For the text-containing cell, return its midpoint in (x, y) coordinate format. 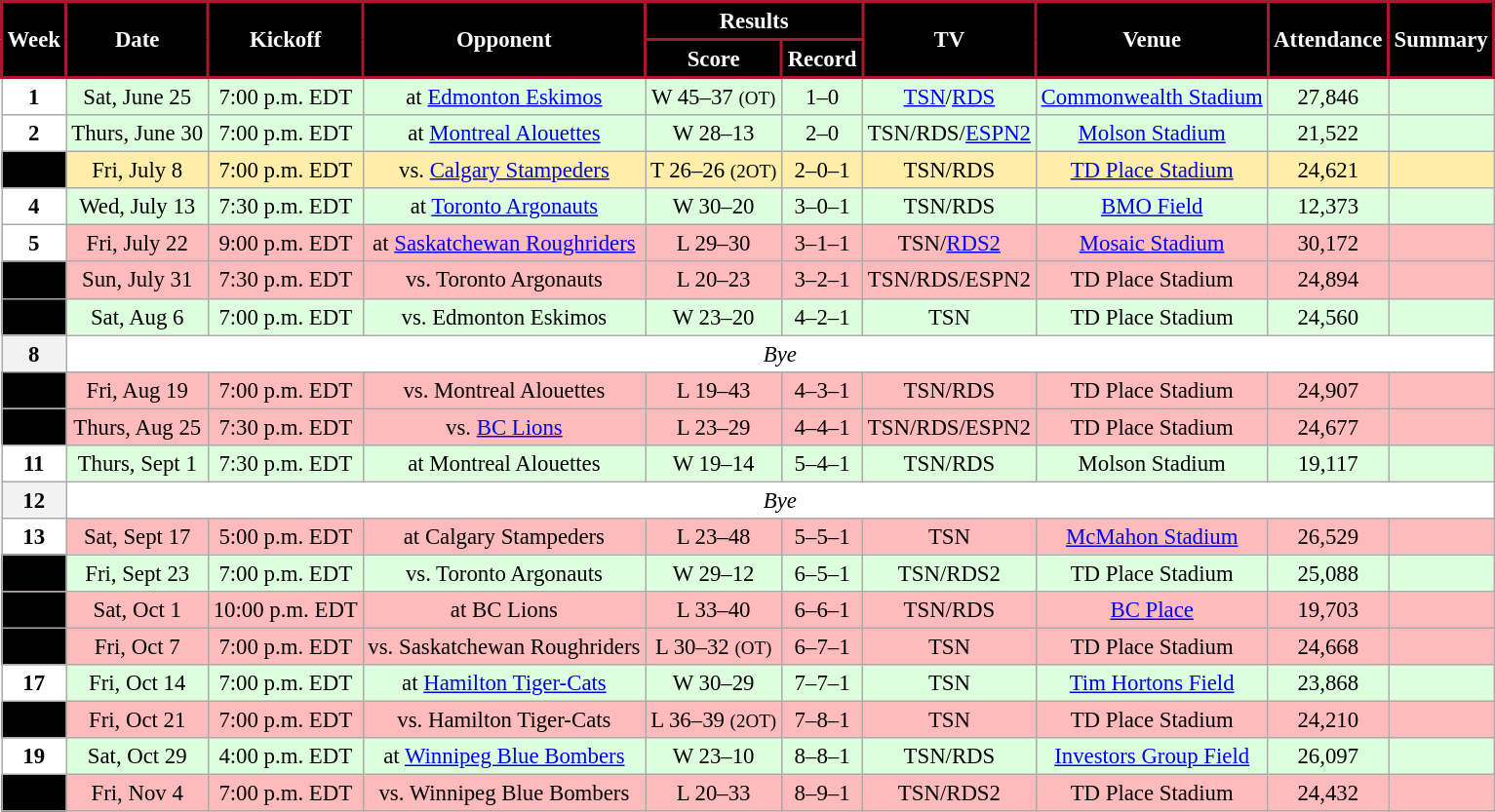
Thurs, Aug 25 (137, 427)
Kickoff (285, 40)
6–5–1 (823, 573)
vs. Calgary Stampeders (504, 171)
30,172 (1328, 244)
at Toronto Argonauts (504, 207)
10:00 p.m. EDT (285, 610)
4:00 p.m. EDT (285, 756)
7 (35, 317)
Opponent (504, 40)
8–8–1 (823, 756)
at Calgary Stampeders (504, 537)
12,373 (1328, 207)
Record (823, 58)
8 (35, 354)
14 (35, 573)
McMahon Stadium (1152, 537)
Results (755, 21)
Commonwealth Stadium (1152, 97)
19,703 (1328, 610)
5–4–1 (823, 464)
W 28–13 (714, 134)
Fri, Nov 4 (137, 793)
2–0 (823, 134)
Venue (1152, 40)
BC Place (1152, 610)
Fri, Sept 23 (137, 573)
3–2–1 (823, 281)
15 (35, 610)
L 30–32 (OT) (714, 647)
L 36–39 (2OT) (714, 720)
10 (35, 427)
5:00 p.m. EDT (285, 537)
T 26–26 (2OT) (714, 171)
at Winnipeg Blue Bombers (504, 756)
L 20–33 (714, 793)
12 (35, 500)
Investors Group Field (1152, 756)
20 (35, 793)
Score (714, 58)
25,088 (1328, 573)
24,432 (1328, 793)
W 45–37 (OT) (714, 97)
L 23–48 (714, 537)
Fri, Oct 7 (137, 647)
26,097 (1328, 756)
Sat, June 25 (137, 97)
24,907 (1328, 390)
vs. Saskatchewan Roughriders (504, 647)
Wed, July 13 (137, 207)
8–9–1 (823, 793)
Sat, Aug 6 (137, 317)
Attendance (1328, 40)
L 20–23 (714, 281)
6 (35, 281)
13 (35, 537)
27,846 (1328, 97)
Tim Hortons Field (1152, 683)
L 23–29 (714, 427)
24,621 (1328, 171)
Sat, Oct 1 (137, 610)
vs. Hamilton Tiger-Cats (504, 720)
W 23–10 (714, 756)
at Saskatchewan Roughriders (504, 244)
19 (35, 756)
16 (35, 647)
vs. Montreal Alouettes (504, 390)
vs. Edmonton Eskimos (504, 317)
6–7–1 (823, 647)
Sat, Sept 17 (137, 537)
2 (35, 134)
24,894 (1328, 281)
9:00 p.m. EDT (285, 244)
4–3–1 (823, 390)
at Edmonton Eskimos (504, 97)
19,117 (1328, 464)
Summary (1441, 40)
1–0 (823, 97)
21,522 (1328, 134)
24,560 (1328, 317)
Fri, July 22 (137, 244)
W 19–14 (714, 464)
L 19–43 (714, 390)
4–4–1 (823, 427)
23,868 (1328, 683)
18 (35, 720)
9 (35, 390)
3–1–1 (823, 244)
Fri, Aug 19 (137, 390)
3 (35, 171)
Fri, Oct 14 (137, 683)
3–0–1 (823, 207)
Fri, Oct 21 (137, 720)
7–8–1 (823, 720)
24,210 (1328, 720)
Week (35, 40)
26,529 (1328, 537)
24,668 (1328, 647)
W 30–29 (714, 683)
Sun, July 31 (137, 281)
7–7–1 (823, 683)
L 29–30 (714, 244)
W 29–12 (714, 573)
at Hamilton Tiger-Cats (504, 683)
W 23–20 (714, 317)
Sat, Oct 29 (137, 756)
BMO Field (1152, 207)
W 30–20 (714, 207)
Thurs, June 30 (137, 134)
6–6–1 (823, 610)
vs. Winnipeg Blue Bombers (504, 793)
17 (35, 683)
Thurs, Sept 1 (137, 464)
TV (950, 40)
11 (35, 464)
vs. BC Lions (504, 427)
1 (35, 97)
at BC Lions (504, 610)
5 (35, 244)
Mosaic Stadium (1152, 244)
4 (35, 207)
2–0–1 (823, 171)
24,677 (1328, 427)
Date (137, 40)
5–5–1 (823, 537)
L 33–40 (714, 610)
Fri, July 8 (137, 171)
4–2–1 (823, 317)
